Output the (x, y) coordinate of the center of the cell containing the given text.  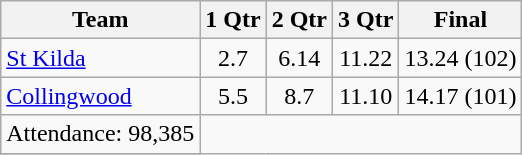
Team (100, 20)
14.17 (101) (460, 96)
Final (460, 20)
5.5 (233, 96)
Attendance: 98,385 (100, 134)
Collingwood (100, 96)
13.24 (102) (460, 58)
2.7 (233, 58)
1 Qtr (233, 20)
8.7 (299, 96)
11.10 (366, 96)
St Kilda (100, 58)
11.22 (366, 58)
3 Qtr (366, 20)
6.14 (299, 58)
2 Qtr (299, 20)
